From the cell containing the given text, extract its center point as (x, y) coordinate. 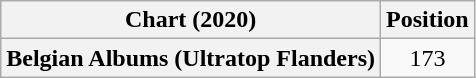
Chart (2020) (191, 20)
173 (428, 58)
Belgian Albums (Ultratop Flanders) (191, 58)
Position (428, 20)
